Scan for the cell matching the given text and deliver its (x, y) coordinate at center. 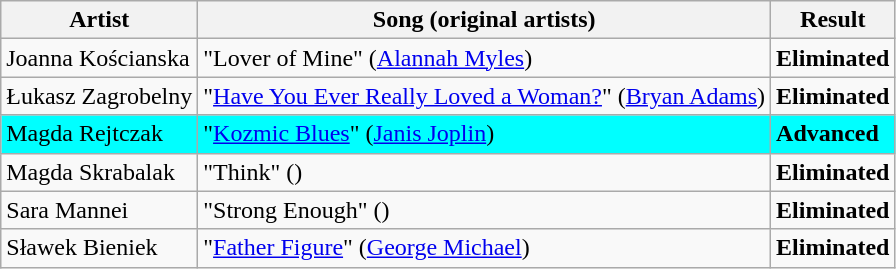
Artist (100, 20)
Song (original artists) (484, 20)
"Kozmic Blues" (Janis Joplin) (484, 134)
"Strong Enough" () (484, 210)
Joanna Kościanska (100, 58)
Sławek Bieniek (100, 248)
Result (833, 20)
"Think" () (484, 172)
Magda Skrabalak (100, 172)
Sara Mannei (100, 210)
Łukasz Zagrobelny (100, 96)
"Father Figure" (George Michael) (484, 248)
"Lover of Mine" (Alannah Myles) (484, 58)
"Have You Ever Really Loved a Woman?" (Bryan Adams) (484, 96)
Magda Rejtczak (100, 134)
Advanced (833, 134)
